For the text-containing cell, return its midpoint in (x, y) coordinate format. 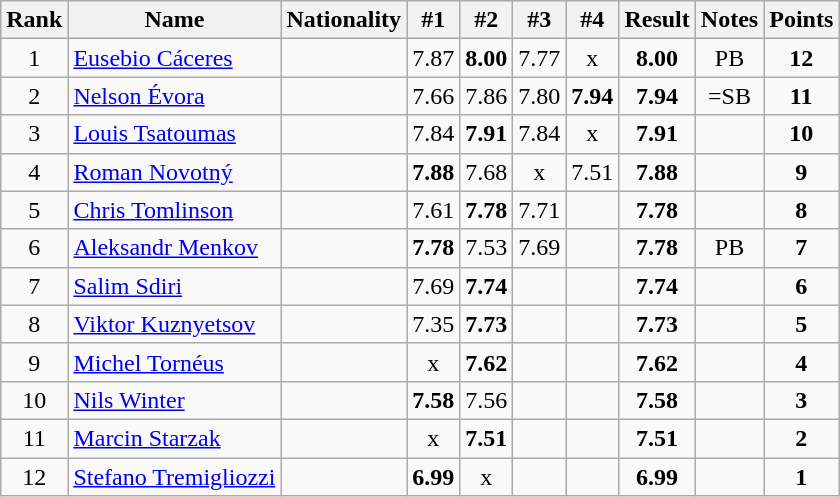
Points (802, 20)
Eusebio Cáceres (174, 58)
Marcin Starzak (174, 438)
7.35 (434, 324)
Michel Tornéus (174, 362)
7.68 (486, 172)
#1 (434, 20)
7.87 (434, 58)
Louis Tsatoumas (174, 134)
Result (657, 20)
7.66 (434, 96)
#3 (540, 20)
7.61 (434, 210)
Roman Novotný (174, 172)
Viktor Kuznyetsov (174, 324)
Nationality (344, 20)
=SB (729, 96)
Name (174, 20)
7.77 (540, 58)
7.56 (486, 400)
7.86 (486, 96)
Stefano Tremigliozzi (174, 477)
#4 (592, 20)
Chris Tomlinson (174, 210)
Nils Winter (174, 400)
7.80 (540, 96)
7.71 (540, 210)
Salim Sdiri (174, 286)
Rank (34, 20)
Notes (729, 20)
#2 (486, 20)
Nelson Évora (174, 96)
7.53 (486, 248)
Aleksandr Menkov (174, 248)
